Determine the [X, Y] coordinate at the center of the cell enclosing the given text.  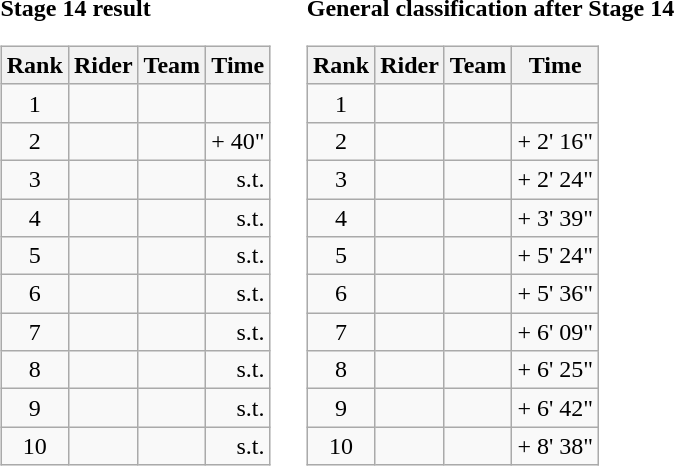
+ 6' 25" [556, 370]
+ 2' 16" [556, 141]
+ 6' 09" [556, 332]
+ 5' 36" [556, 294]
+ 40" [238, 141]
+ 8' 38" [556, 446]
+ 5' 24" [556, 256]
+ 3' 39" [556, 217]
+ 2' 24" [556, 179]
+ 6' 42" [556, 408]
